Find where the given text appears and provide that cell's center as [x, y] coordinate. 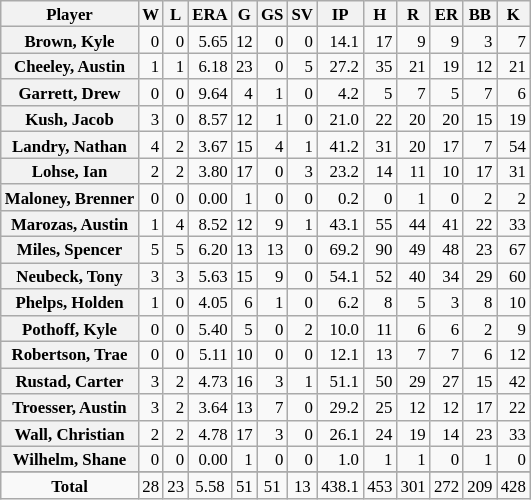
5.63 [210, 276]
5.58 [210, 486]
5.65 [210, 40]
42 [514, 381]
Pothoff, Kyle [70, 328]
49 [412, 250]
Lohse, Ian [70, 171]
54 [514, 145]
ER [446, 14]
209 [480, 486]
44 [412, 224]
69.2 [340, 250]
52 [380, 276]
3.67 [210, 145]
67 [514, 250]
GS [272, 14]
34 [446, 276]
6.18 [210, 66]
453 [380, 486]
Wilhelm, Shane [70, 459]
3.80 [210, 171]
90 [380, 250]
G [244, 14]
272 [446, 486]
51.1 [340, 381]
BB [480, 14]
L [176, 14]
40 [412, 276]
Kush, Jacob [70, 119]
Neubeck, Tony [70, 276]
54.1 [340, 276]
29.2 [340, 407]
Wall, Christian [70, 433]
14.1 [340, 40]
R [412, 14]
Player [70, 14]
Robertson, Trae [70, 355]
16 [244, 381]
438.1 [340, 486]
43.1 [340, 224]
41.2 [340, 145]
27 [446, 381]
6.2 [340, 302]
9.64 [210, 93]
60 [514, 276]
28 [150, 486]
Marozas, Austin [70, 224]
Phelps, Holden [70, 302]
Brown, Kyle [70, 40]
48 [446, 250]
3.64 [210, 407]
50 [380, 381]
H [380, 14]
428 [514, 486]
W [150, 14]
Troesser, Austin [70, 407]
ERA [210, 14]
301 [412, 486]
21.0 [340, 119]
4.2 [340, 93]
8.52 [210, 224]
24 [380, 433]
4.73 [210, 381]
5.11 [210, 355]
SV [302, 14]
Miles, Spencer [70, 250]
K [514, 14]
4.78 [210, 433]
Cheeley, Austin [70, 66]
Rustad, Carter [70, 381]
10.0 [340, 328]
55 [380, 224]
23.2 [340, 171]
Maloney, Brenner [70, 197]
Garrett, Drew [70, 93]
35 [380, 66]
Total [70, 486]
5.40 [210, 328]
4.05 [210, 302]
1.0 [340, 459]
41 [446, 224]
6.20 [210, 250]
Landry, Nathan [70, 145]
0.2 [340, 197]
25 [380, 407]
8.57 [210, 119]
IP [340, 14]
26.1 [340, 433]
27.2 [340, 66]
12.1 [340, 355]
